Provide the (X, Y) coordinate of the cell's center where the given text is located.  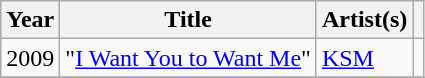
"I Want You to Want Me" (188, 58)
Artist(s) (364, 20)
Year (30, 20)
2009 (30, 58)
Title (188, 20)
KSM (364, 58)
